For the text-containing cell, return its midpoint in [x, y] coordinate format. 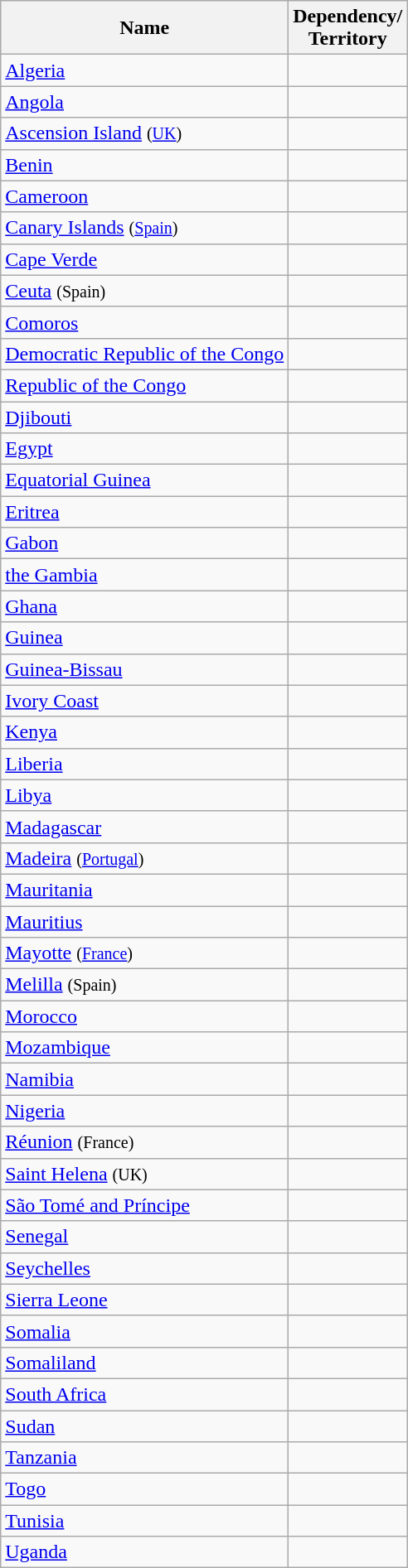
Libya [144, 795]
Mayotte (France) [144, 953]
Melilla (Spain) [144, 985]
Cape Verde [144, 259]
Togo [144, 1489]
Canary Islands (Spain) [144, 228]
Saint Helena (UK) [144, 1174]
Mauritius [144, 922]
Mauritania [144, 890]
Nigeria [144, 1111]
Name [144, 28]
Cameroon [144, 196]
Réunion (France) [144, 1142]
Gabon [144, 543]
Ivory Coast [144, 701]
Tanzania [144, 1458]
Madagascar [144, 827]
Ascension Island (UK) [144, 133]
the Gambia [144, 575]
Morocco [144, 1016]
Ceuta (Spain) [144, 291]
Guinea-Bissau [144, 669]
Somalia [144, 1331]
Uganda [144, 1552]
Namibia [144, 1079]
Djibouti [144, 417]
Angola [144, 102]
São Tomé and Príncipe [144, 1205]
Sierra Leone [144, 1300]
Republic of the Congo [144, 385]
Democratic Republic of the Congo [144, 354]
Eritrea [144, 512]
Comoros [144, 322]
Madeira (Portugal) [144, 858]
Somaliland [144, 1363]
Tunisia [144, 1521]
Sudan [144, 1426]
Seychelles [144, 1268]
Mozambique [144, 1048]
Algeria [144, 70]
Guinea [144, 638]
Benin [144, 165]
South Africa [144, 1394]
Egypt [144, 449]
Dependency/Territory [348, 28]
Liberia [144, 764]
Senegal [144, 1237]
Ghana [144, 606]
Kenya [144, 732]
Equatorial Guinea [144, 480]
